Provide the (x, y) coordinate of the cell's center where the given text is located.  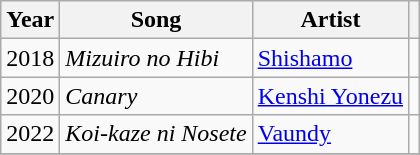
Mizuiro no Hibi (156, 58)
Koi-kaze ni Nosete (156, 134)
2022 (30, 134)
Song (156, 20)
Shishamo (330, 58)
2018 (30, 58)
Canary (156, 96)
Year (30, 20)
2020 (30, 96)
Vaundy (330, 134)
Artist (330, 20)
Kenshi Yonezu (330, 96)
